Scan for the cell matching the given text and deliver its (x, y) coordinate at center. 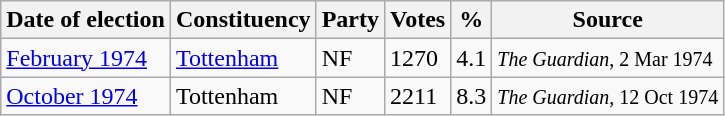
Constituency (243, 20)
1270 (418, 58)
Date of election (86, 20)
October 1974 (86, 96)
Party (350, 20)
Source (608, 20)
The Guardian, 2 Mar 1974 (608, 58)
4.1 (472, 58)
8.3 (472, 96)
The Guardian, 12 Oct 1974 (608, 96)
% (472, 20)
February 1974 (86, 58)
2211 (418, 96)
Votes (418, 20)
